Output the (x, y) coordinate of the center of the cell containing the given text.  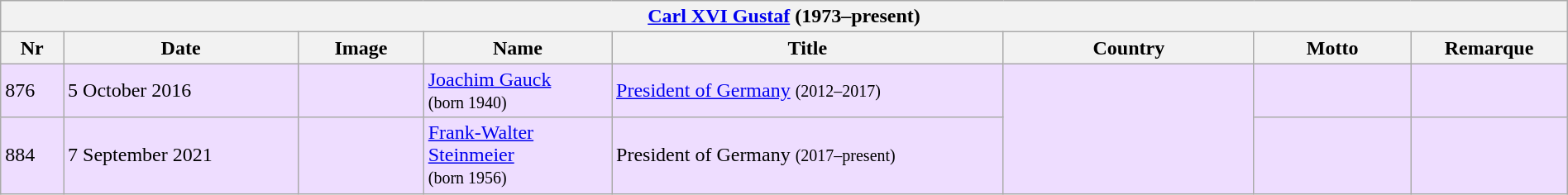
President of Germany (2017–present) (808, 155)
Title (808, 48)
Image (361, 48)
Frank-Walter Steinmeier(born 1956) (518, 155)
Motto (1331, 48)
President of Germany (2012–2017) (808, 91)
5 October 2016 (181, 91)
Remarque (1489, 48)
876 (32, 91)
Carl XVI Gustaf (1973–present) (784, 17)
884 (32, 155)
7 September 2021 (181, 155)
Date (181, 48)
Joachim Gauck(born 1940) (518, 91)
Country (1128, 48)
Nr (32, 48)
Name (518, 48)
